Provide the (x, y) coordinate of the cell's center where the given text is located.  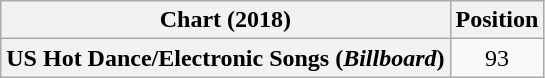
US Hot Dance/Electronic Songs (Billboard) (226, 58)
Chart (2018) (226, 20)
93 (497, 58)
Position (497, 20)
